From the cell containing the given text, extract its center point as (X, Y) coordinate. 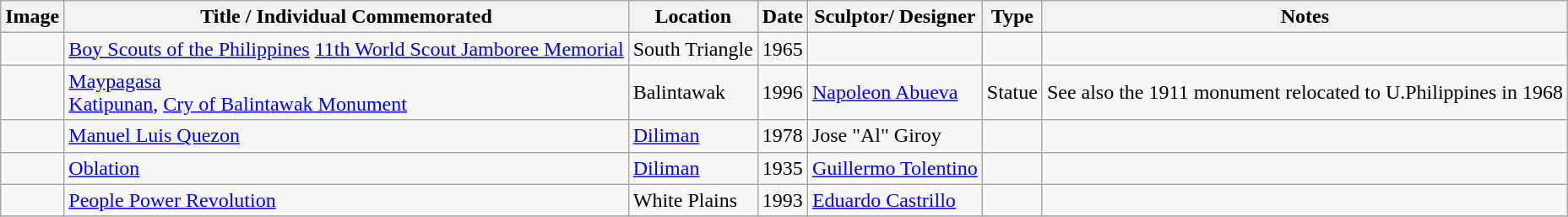
Eduardo Castrillo (895, 200)
Jose "Al" Giroy (895, 136)
See also the 1911 monument relocated to U.Philippines in 1968 (1305, 93)
Sculptor/ Designer (895, 17)
South Triangle (692, 49)
1978 (782, 136)
Notes (1305, 17)
Manuel Luis Quezon (346, 136)
Type (1012, 17)
Statue (1012, 93)
Date (782, 17)
1996 (782, 93)
Oblation (346, 168)
1965 (782, 49)
Guillermo Tolentino (895, 168)
Napoleon Abueva (895, 93)
1993 (782, 200)
Title / Individual Commemorated (346, 17)
Boy Scouts of the Philippines 11th World Scout Jamboree Memorial (346, 49)
Image (32, 17)
White Plains (692, 200)
Location (692, 17)
MaypagasaKatipunan, Cry of Balintawak Monument (346, 93)
1935 (782, 168)
People Power Revolution (346, 200)
Balintawak (692, 93)
